Capture the cell that displays the provided text and extract its (X, Y) central coordinate. 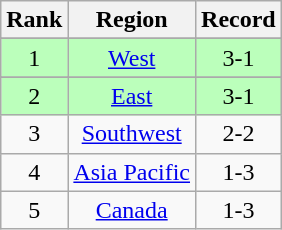
3 (34, 134)
1 (34, 58)
2-2 (239, 134)
Southwest (132, 134)
East (132, 96)
4 (34, 172)
Region (132, 20)
Asia Pacific (132, 172)
2 (34, 96)
Rank (34, 20)
West (132, 58)
5 (34, 210)
Canada (132, 210)
Record (239, 20)
